Return the (X, Y) coordinate for the center point of the cell that contains the specified text.  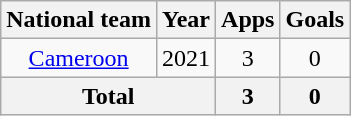
National team (79, 20)
Year (186, 20)
Goals (315, 20)
Total (108, 96)
Apps (248, 20)
Cameroon (79, 58)
2021 (186, 58)
